Return [X, Y] of the center of cell containing provided text 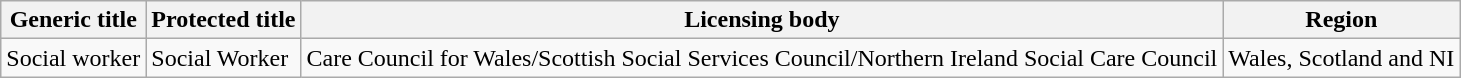
Wales, Scotland and NI [1342, 58]
Generic title [74, 20]
Social worker [74, 58]
Licensing body [762, 20]
Region [1342, 20]
Protected title [224, 20]
Social Worker [224, 58]
Care Council for Wales/Scottish Social Services Council/Northern Ireland Social Care Council [762, 58]
